Capture the cell that displays the provided text and extract its (x, y) central coordinate. 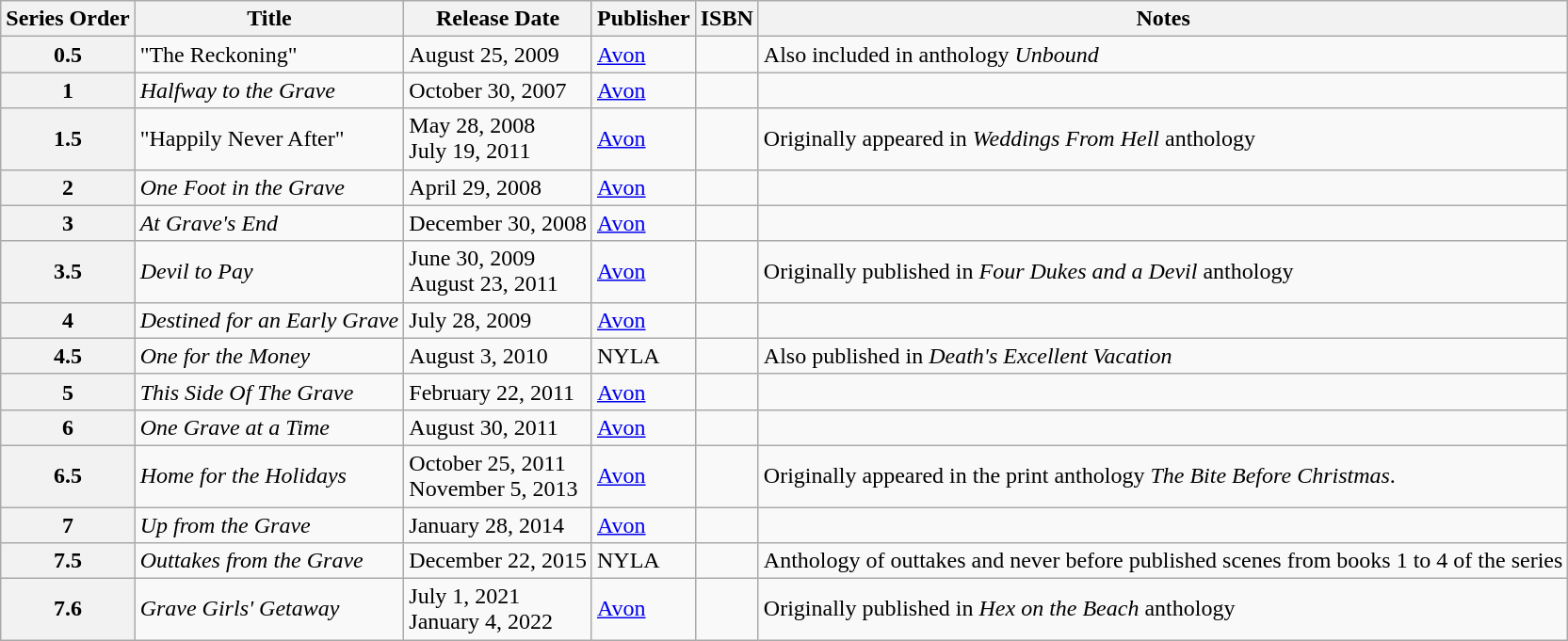
May 28, 2008July 19, 2011 (498, 139)
1.5 (68, 139)
Anthology of outtakes and never before published scenes from books 1 to 4 of the series (1163, 561)
Devil to Pay (269, 271)
August 25, 2009 (498, 55)
4.5 (68, 356)
January 28, 2014 (498, 524)
Home for the Holidays (269, 476)
December 30, 2008 (498, 223)
Outtakes from the Grave (269, 561)
Series Order (68, 19)
Title (269, 19)
3.5 (68, 271)
2 (68, 187)
6 (68, 427)
Halfway to the Grave (269, 90)
1 (68, 90)
February 22, 2011 (498, 392)
August 30, 2011 (498, 427)
7.6 (68, 610)
3 (68, 223)
One Foot in the Grave (269, 187)
Destined for an Early Grave (269, 320)
Also published in Death's Excellent Vacation (1163, 356)
Originally published in Hex on the Beach anthology (1163, 610)
ISBN (727, 19)
This Side Of The Grave (269, 392)
Notes (1163, 19)
July 28, 2009 (498, 320)
At Grave's End (269, 223)
0.5 (68, 55)
6.5 (68, 476)
July 1, 2021January 4, 2022 (498, 610)
One Grave at a Time (269, 427)
December 22, 2015 (498, 561)
Publisher (643, 19)
Originally published in Four Dukes and a Devil anthology (1163, 271)
October 25, 2011November 5, 2013 (498, 476)
June 30, 2009August 23, 2011 (498, 271)
7 (68, 524)
October 30, 2007 (498, 90)
One for the Money (269, 356)
Release Date (498, 19)
5 (68, 392)
Up from the Grave (269, 524)
Originally appeared in Weddings From Hell anthology (1163, 139)
"The Reckoning" (269, 55)
"Happily Never After" (269, 139)
Originally appeared in the print anthology The Bite Before Christmas. (1163, 476)
Grave Girls' Getaway (269, 610)
April 29, 2008 (498, 187)
4 (68, 320)
Also included in anthology Unbound (1163, 55)
7.5 (68, 561)
August 3, 2010 (498, 356)
